Determine the [x, y] coordinate at the center of the cell enclosing the given text.  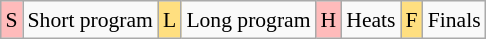
Heats [370, 20]
S [11, 20]
Finals [454, 20]
L [170, 20]
Long program [248, 20]
Short program [90, 20]
F [412, 20]
H [329, 20]
